Extract the [x, y] coordinate from the center of the cell holding the provided text.  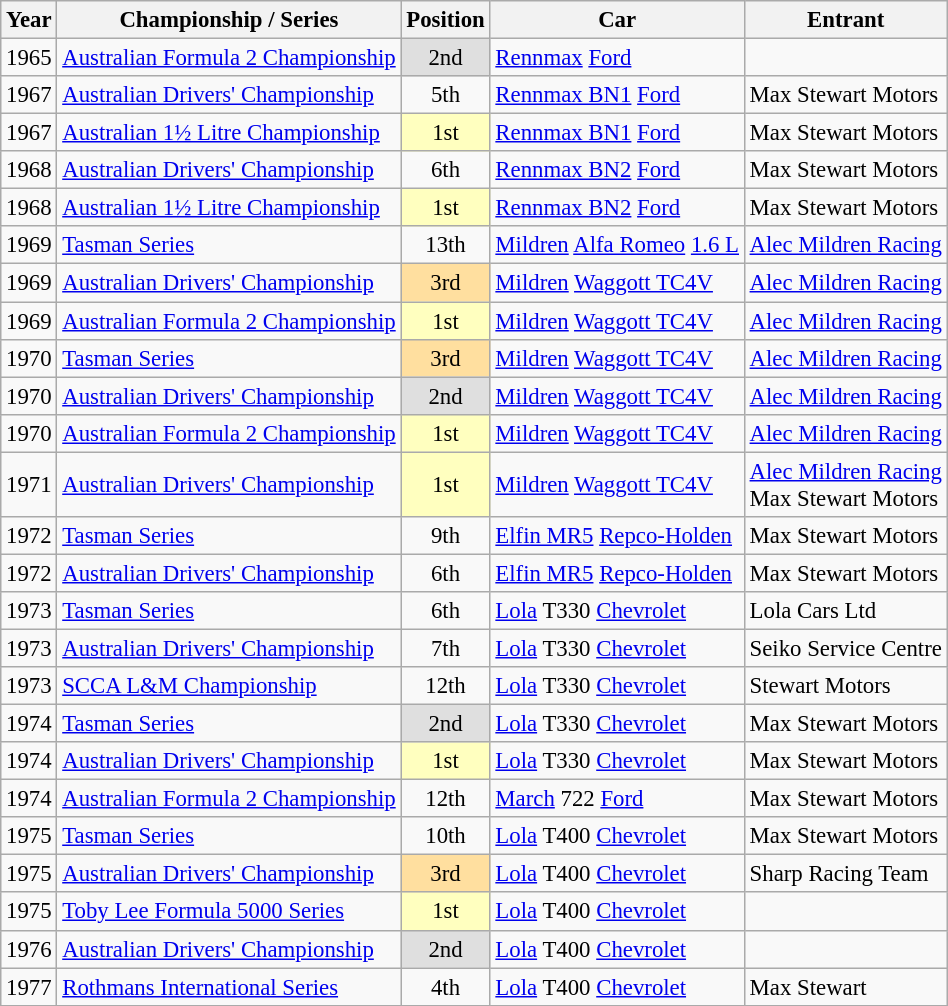
5th [446, 95]
Rothmans International Series [229, 987]
March 722 Ford [617, 799]
1977 [29, 987]
SCCA L&M Championship [229, 686]
Alec Mildren Racing Max Stewart Motors [846, 484]
13th [446, 245]
9th [446, 536]
Seiko Service Centre [846, 648]
Championship / Series [229, 20]
Lola Cars Ltd [846, 611]
Car [617, 20]
1971 [29, 484]
1976 [29, 949]
Sharp Racing Team [846, 874]
Mildren Alfa Romeo 1.6 L [617, 245]
Toby Lee Formula 5000 Series [229, 912]
7th [446, 648]
10th [446, 836]
Rennmax Ford [617, 58]
1965 [29, 58]
Entrant [846, 20]
Stewart Motors [846, 686]
Year [29, 20]
Max Stewart [846, 987]
4th [446, 987]
Position [446, 20]
